Provide the (X, Y) coordinate of the cell's center where the given text is located.  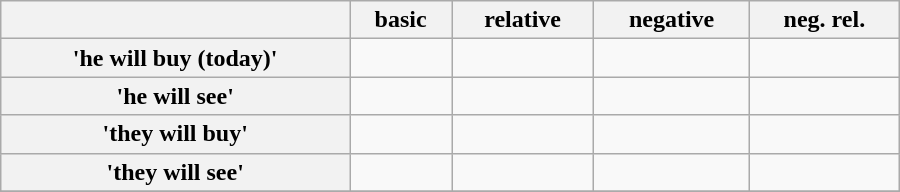
negative (672, 20)
neg. rel. (824, 20)
basic (401, 20)
'they will see' (176, 172)
'they will buy' (176, 134)
'he will buy (today)' (176, 58)
relative (523, 20)
'he will see' (176, 96)
